Provide the (x, y) coordinate of the cell's center where the given text is located.  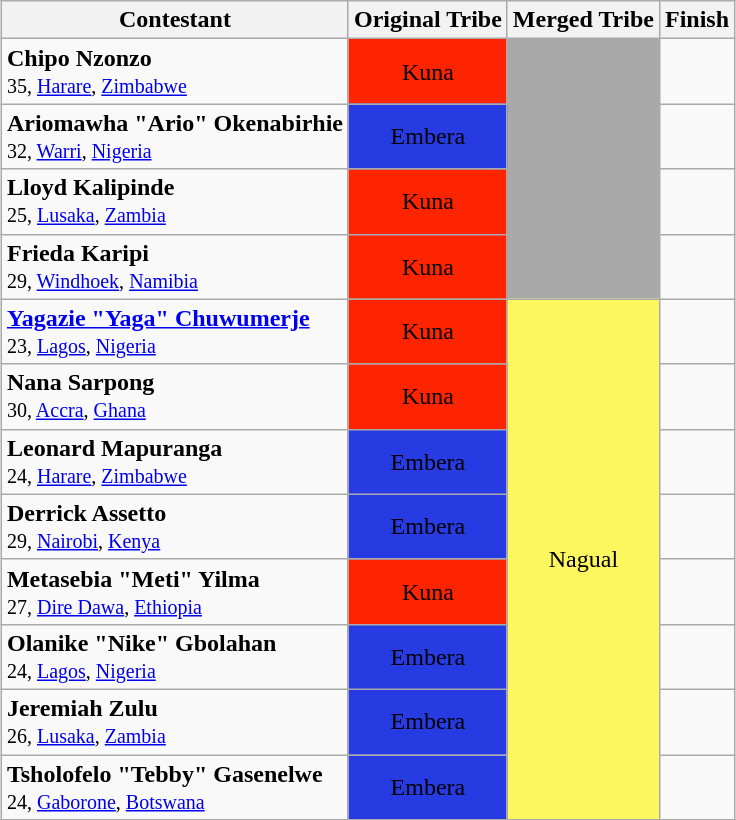
Metasebia "Meti" Yilma27, Dire Dawa, Ethiopia (174, 592)
Olanike "Nike" Gbolahan24, Lagos, Nigeria (174, 656)
Nagual (583, 559)
Contestant (174, 20)
Leonard Mapuranga24, Harare, Zimbabwe (174, 462)
Nana Sarpong30, Accra, Ghana (174, 396)
Chipo Nzonzo35, Harare, Zimbabwe (174, 72)
Merged Tribe (583, 20)
Yagazie "Yaga" Chuwumerje23, Lagos, Nigeria (174, 332)
Original Tribe (428, 20)
Jeremiah Zulu26, Lusaka, Zambia (174, 722)
Lloyd Kalipinde25, Lusaka, Zambia (174, 202)
Finish (696, 20)
Tsholofelo "Tebby" Gasenelwe24, Gaborone, Botswana (174, 786)
Ariomawha "Ario" Okenabirhie32, Warri, Nigeria (174, 136)
Frieda Karipi29, Windhoek, Namibia (174, 266)
Derrick Assetto29, Nairobi, Kenya (174, 526)
